From the cell containing the given text, extract its center point as (X, Y) coordinate. 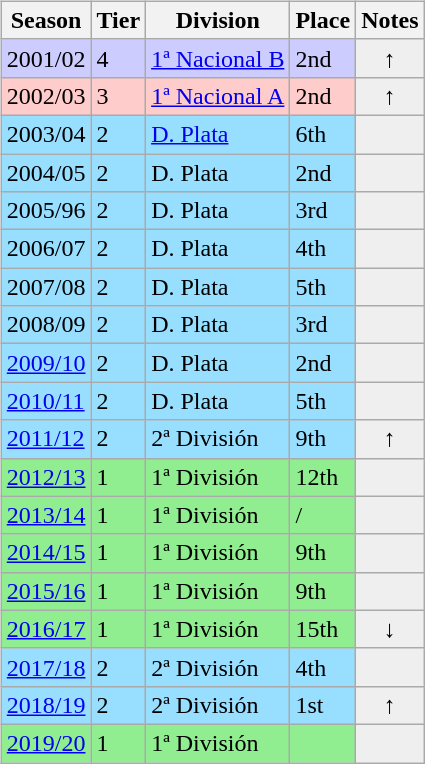
2019/20 (46, 743)
2013/14 (46, 515)
Tier (118, 20)
2007/08 (46, 287)
2005/96 (46, 211)
15th (323, 629)
2015/16 (46, 591)
2002/03 (46, 96)
2009/10 (46, 363)
2011/12 (46, 439)
2017/18 (46, 667)
Place (323, 20)
2010/11 (46, 401)
2012/13 (46, 477)
2003/04 (46, 134)
2008/09 (46, 325)
3 (118, 96)
12th (323, 477)
2018/19 (46, 705)
2006/07 (46, 249)
Notes (390, 20)
6th (323, 134)
/ (323, 515)
2014/15 (46, 553)
2004/05 (46, 173)
2001/02 (46, 58)
1st (323, 705)
Division (218, 20)
4 (118, 58)
2016/17 (46, 629)
↓ (390, 629)
1ª Nacional B (218, 58)
1ª Nacional A (218, 96)
Season (46, 20)
